Pinpoint the cell where the given text exists, returning its (X, Y) midpoint coordinate. 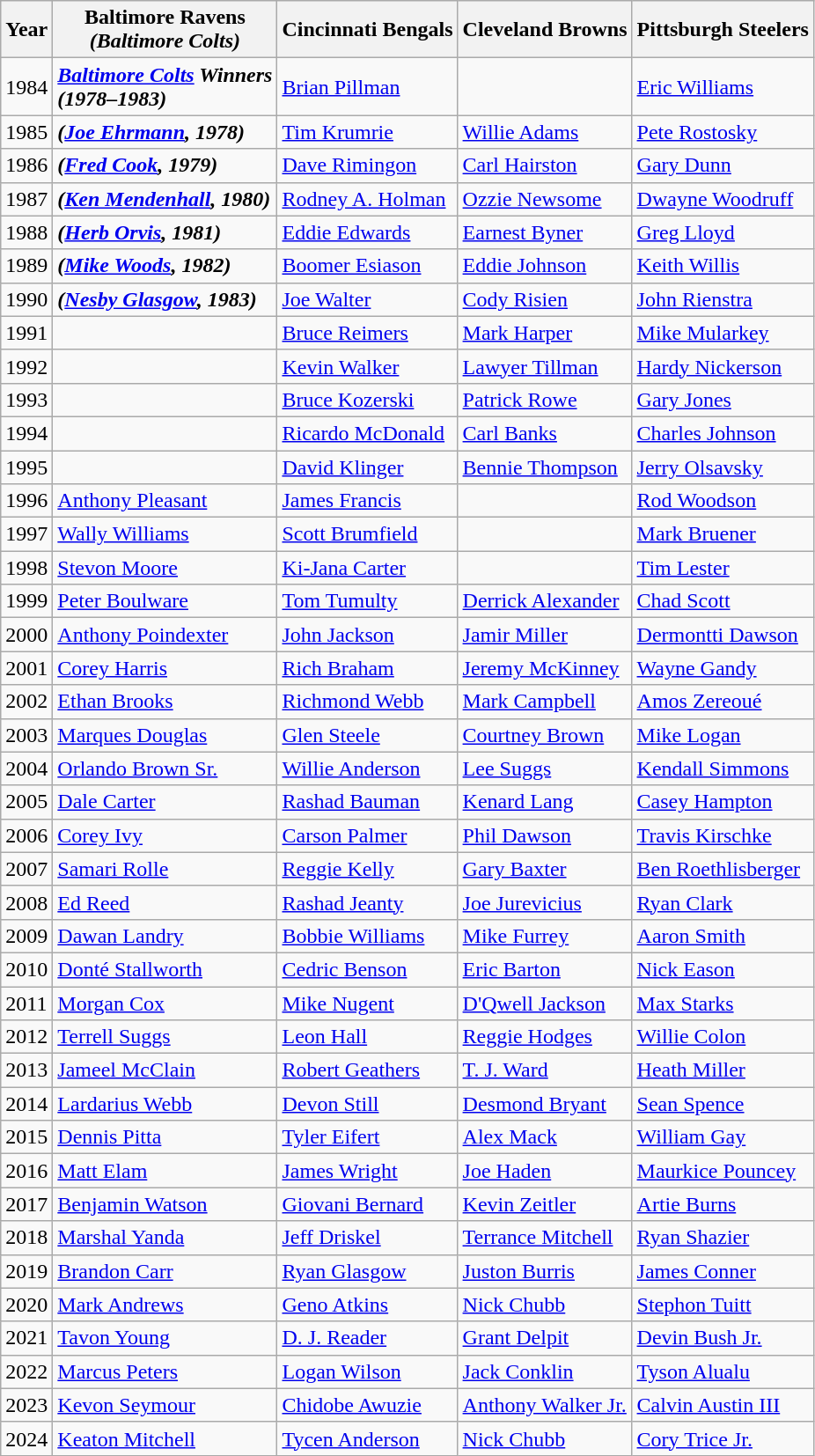
Jamir Miller (545, 635)
Derrick Alexander (545, 601)
Bennie Thompson (545, 467)
John Rienstra (723, 299)
2013 (26, 1070)
Greg Lloyd (723, 232)
1997 (26, 534)
Mark Bruener (723, 534)
(Ken Mendenhall, 1980) (165, 199)
Courtney Brown (545, 735)
James Conner (723, 1271)
Rich Braham (368, 668)
Chidobe Awuzie (368, 1405)
D'Qwell Jackson (545, 1003)
2007 (26, 869)
John Jackson (368, 635)
T. J. Ward (545, 1070)
Cedric Benson (368, 969)
2010 (26, 969)
Kevin Walker (368, 366)
1991 (26, 333)
Marcus Peters (165, 1371)
1990 (26, 299)
D. J. Reader (368, 1338)
Dave Rimingon (368, 165)
Eric Barton (545, 969)
2014 (26, 1104)
Mark Campbell (545, 702)
Rod Woodson (723, 501)
1996 (26, 501)
Dwayne Woodruff (723, 199)
Matt Elam (165, 1171)
David Klinger (368, 467)
Jack Conklin (545, 1371)
2005 (26, 802)
1986 (26, 165)
Casey Hampton (723, 802)
Year (26, 30)
2008 (26, 902)
Dawan Landry (165, 936)
Sean Spence (723, 1104)
Willie Anderson (368, 768)
2019 (26, 1271)
Calvin Austin III (723, 1405)
Giovani Bernard (368, 1204)
Eric Williams (723, 86)
Mark Andrews (165, 1305)
2011 (26, 1003)
Hardy Nickerson (723, 366)
Carl Hairston (545, 165)
Jerry Olsavsky (723, 467)
Brandon Carr (165, 1271)
2012 (26, 1037)
Travis Kirschke (723, 835)
Mike Furrey (545, 936)
James Wright (368, 1171)
2024 (26, 1438)
Glen Steele (368, 735)
Nick Eason (723, 969)
2022 (26, 1371)
2020 (26, 1305)
Anthony Walker Jr. (545, 1405)
Cory Trice Jr. (723, 1438)
Rashad Jeanty (368, 902)
Kenard Lang (545, 802)
Wally Williams (165, 534)
Rodney A. Holman (368, 199)
Joe Haden (545, 1171)
Willie Colon (723, 1037)
Aaron Smith (723, 936)
1988 (26, 232)
Robert Geathers (368, 1070)
Jeremy McKinney (545, 668)
(Joe Ehrmann, 1978) (165, 132)
2001 (26, 668)
Ryan Shazier (723, 1238)
Marques Douglas (165, 735)
Corey Ivy (165, 835)
Charles Johnson (723, 433)
2006 (26, 835)
1987 (26, 199)
James Francis (368, 501)
Kevin Zeitler (545, 1204)
Phil Dawson (545, 835)
Cincinnati Bengals (368, 30)
Cleveland Browns (545, 30)
1999 (26, 601)
Carson Palmer (368, 835)
Stephon Tuitt (723, 1305)
Baltimore Ravens(Baltimore Colts) (165, 30)
Eddie Edwards (368, 232)
Lawyer Tillman (545, 366)
Dennis Pitta (165, 1137)
Donté Stallworth (165, 969)
Juston Burris (545, 1271)
Bobbie Williams (368, 936)
Kevon Seymour (165, 1405)
Anthony Pleasant (165, 501)
Keith Willis (723, 266)
Morgan Cox (165, 1003)
Mark Harper (545, 333)
Devin Bush Jr. (723, 1338)
1984 (26, 86)
Artie Burns (723, 1204)
1998 (26, 568)
2003 (26, 735)
2021 (26, 1338)
Peter Boulware (165, 601)
Geno Atkins (368, 1305)
Carl Banks (545, 433)
Anthony Poindexter (165, 635)
Ryan Clark (723, 902)
1995 (26, 467)
1989 (26, 266)
2017 (26, 1204)
(Fred Cook, 1979) (165, 165)
Jameel McClain (165, 1070)
Pete Rostosky (723, 132)
Tom Tumulty (368, 601)
Joe Jurevicius (545, 902)
Chad Scott (723, 601)
Grant Delpit (545, 1338)
Orlando Brown Sr. (165, 768)
Leon Hall (368, 1037)
Earnest Byner (545, 232)
Patrick Rowe (545, 400)
Corey Harris (165, 668)
Terrell Suggs (165, 1037)
Heath Miller (723, 1070)
2004 (26, 768)
Ed Reed (165, 902)
Tyler Eifert (368, 1137)
2000 (26, 635)
Mike Mularkey (723, 333)
Terrance Mitchell (545, 1238)
Dermontti Dawson (723, 635)
Rashad Bauman (368, 802)
Stevon Moore (165, 568)
2016 (26, 1171)
Richmond Webb (368, 702)
Tim Lester (723, 568)
Samari Rolle (165, 869)
1994 (26, 433)
Wayne Gandy (723, 668)
Joe Walter (368, 299)
Kendall Simmons (723, 768)
Gary Dunn (723, 165)
Ricardo McDonald (368, 433)
Eddie Johnson (545, 266)
2023 (26, 1405)
Mike Nugent (368, 1003)
William Gay (723, 1137)
Max Starks (723, 1003)
(Mike Woods, 1982) (165, 266)
Desmond Bryant (545, 1104)
Boomer Esiason (368, 266)
Cody Risien (545, 299)
Brian Pillman (368, 86)
2009 (26, 936)
Gary Baxter (545, 869)
Tycen Anderson (368, 1438)
Gary Jones (723, 400)
Jeff Driskel (368, 1238)
Benjamin Watson (165, 1204)
Bruce Kozerski (368, 400)
Marshal Yanda (165, 1238)
Baltimore Colts Winners(1978–1983) (165, 86)
Reggie Hodges (545, 1037)
2002 (26, 702)
Reggie Kelly (368, 869)
1992 (26, 366)
Ryan Glasgow (368, 1271)
Amos Zereoué (723, 702)
Willie Adams (545, 132)
Tavon Young (165, 1338)
Ki-Jana Carter (368, 568)
Tyson Alualu (723, 1371)
Bruce Reimers (368, 333)
Lee Suggs (545, 768)
Pittsburgh Steelers (723, 30)
Devon Still (368, 1104)
Mike Logan (723, 735)
(Nesby Glasgow, 1983) (165, 299)
2015 (26, 1137)
Tim Krumrie (368, 132)
Ben Roethlisberger (723, 869)
(Herb Orvis, 1981) (165, 232)
Dale Carter (165, 802)
1985 (26, 132)
Keaton Mitchell (165, 1438)
Ozzie Newsome (545, 199)
2018 (26, 1238)
Lardarius Webb (165, 1104)
Logan Wilson (368, 1371)
1993 (26, 400)
Ethan Brooks (165, 702)
Maurkice Pouncey (723, 1171)
Scott Brumfield (368, 534)
Alex Mack (545, 1137)
